Output the (X, Y) coordinate of the center of the cell containing the given text.  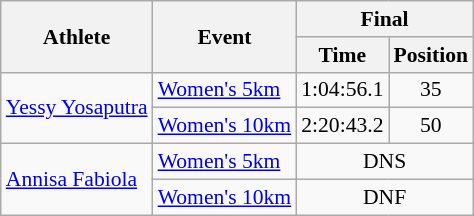
2:20:43.2 (342, 126)
35 (431, 90)
1:04:56.1 (342, 90)
Time (342, 55)
Event (225, 36)
DNF (384, 197)
Annisa Fabiola (77, 180)
DNS (384, 162)
Final (384, 19)
50 (431, 126)
Yessy Yosaputra (77, 108)
Athlete (77, 36)
Position (431, 55)
